Extract the [x, y] coordinate from the center of the cell holding the provided text.  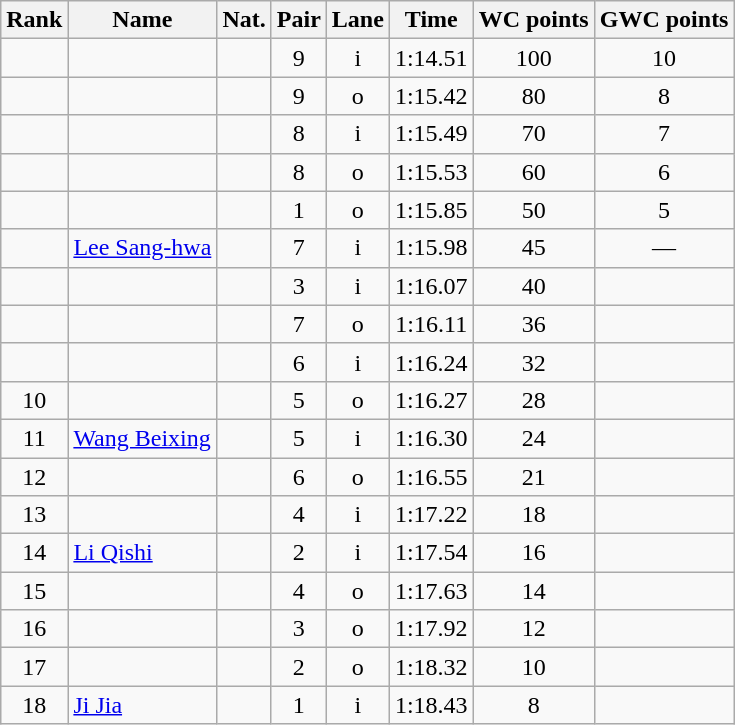
Li Qishi [142, 553]
1:16.55 [431, 477]
1:14.51 [431, 58]
Wang Beixing [142, 438]
1:16.11 [431, 324]
GWC points [664, 20]
1:15.53 [431, 172]
1:18.43 [431, 705]
80 [534, 96]
13 [34, 515]
— [664, 248]
1:17.54 [431, 553]
24 [534, 438]
Lee Sang-hwa [142, 248]
1:17.22 [431, 515]
Lane [358, 20]
21 [534, 477]
36 [534, 324]
Name [142, 20]
100 [534, 58]
17 [34, 667]
45 [534, 248]
Ji Jia [142, 705]
40 [534, 286]
11 [34, 438]
Rank [34, 20]
1:16.30 [431, 438]
60 [534, 172]
1:17.92 [431, 629]
1:15.85 [431, 210]
1:18.32 [431, 667]
Time [431, 20]
Nat. [244, 20]
1:16.24 [431, 362]
28 [534, 400]
1:15.49 [431, 134]
32 [534, 362]
1:15.42 [431, 96]
15 [34, 591]
50 [534, 210]
Pair [298, 20]
1:16.07 [431, 286]
1:16.27 [431, 400]
70 [534, 134]
1:15.98 [431, 248]
1:17.63 [431, 591]
WC points [534, 20]
